Search for the cell housing the specified text and yield its [x, y] center coordinate. 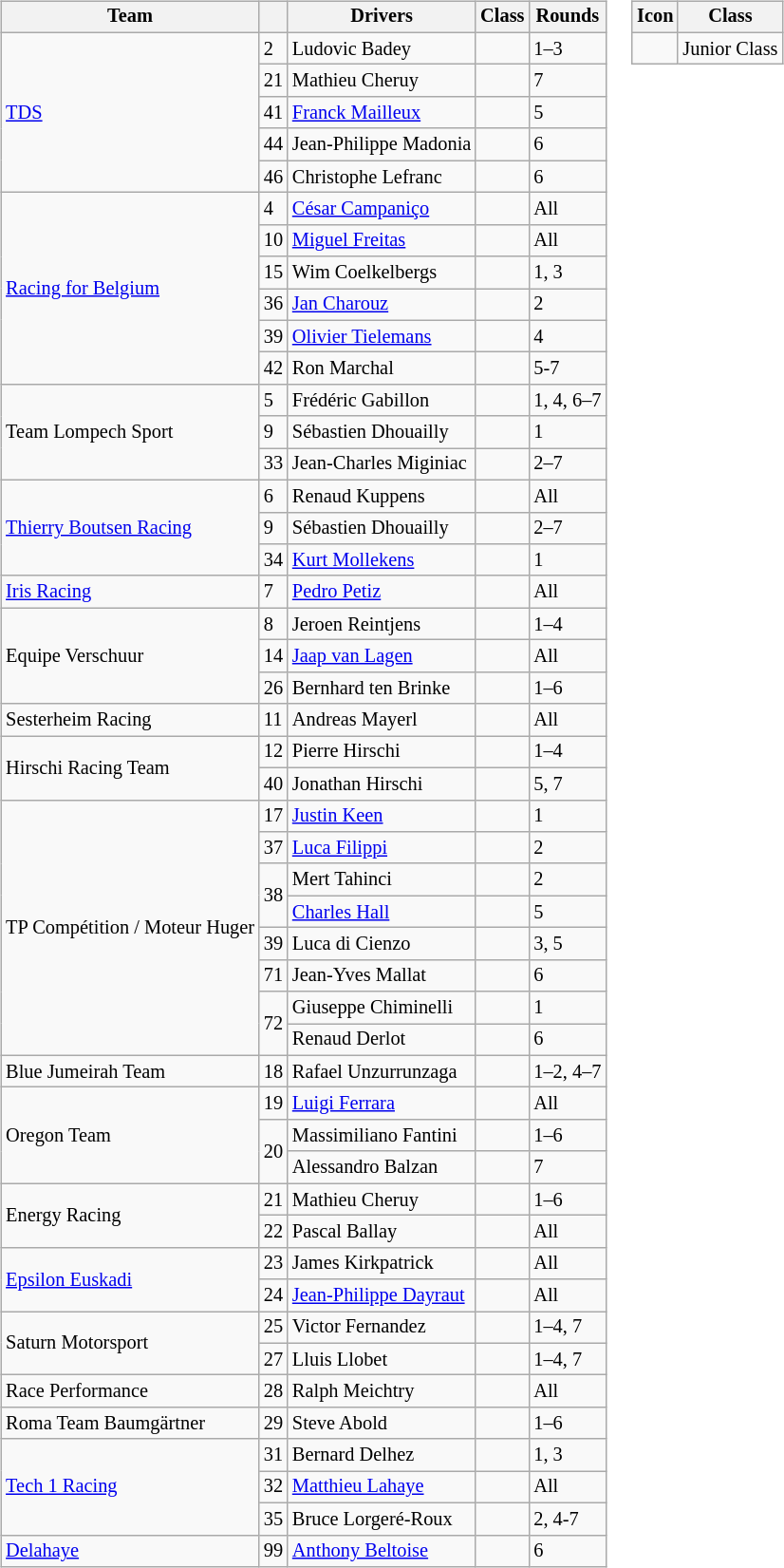
11 [273, 720]
Race Performance [130, 1391]
28 [273, 1391]
Jean-Philippe Madonia [382, 144]
Renaud Derlot [382, 1040]
31 [273, 1455]
Christophe Lefranc [382, 177]
37 [273, 848]
42 [273, 368]
29 [273, 1424]
Luca di Cienzo [382, 944]
Icon [655, 17]
Team [130, 17]
Renaud Kuppens [382, 496]
8 [273, 624]
Jean-Charles Miginiac [382, 464]
Frédéric Gabillon [382, 401]
Thierry Boutsen Racing [130, 528]
46 [273, 177]
Ron Marchal [382, 368]
34 [273, 560]
Jonathan Hirschi [382, 784]
12 [273, 752]
35 [273, 1519]
Andreas Mayerl [382, 720]
Justin Keen [382, 816]
Alessandro Balzan [382, 1167]
72 [273, 1024]
Team Lompech Sport [130, 433]
Pedro Petiz [382, 592]
Steve Abold [382, 1424]
10 [273, 240]
Massimiliano Fantini [382, 1136]
22 [273, 1232]
5-7 [568, 368]
Junior Class [730, 48]
14 [273, 656]
40 [273, 784]
Rounds [568, 17]
Luca Filippi [382, 848]
César Campaniço [382, 209]
Roma Team Baumgärtner [130, 1424]
5, 7 [568, 784]
Jan Charouz [382, 305]
Bruce Lorgeré-Roux [382, 1519]
Olivier Tielemans [382, 336]
1–3 [568, 48]
Kurt Mollekens [382, 560]
24 [273, 1295]
Miguel Freitas [382, 240]
Jean-Yves Mallat [382, 975]
2, 4-7 [568, 1519]
17 [273, 816]
Victor Fernandez [382, 1328]
James Kirkpatrick [382, 1263]
44 [273, 144]
Equipe Verschuur [130, 655]
Oregon Team [130, 1136]
33 [273, 464]
Mert Tahinci [382, 879]
38 [273, 895]
20 [273, 1151]
Delahaye [130, 1551]
Saturn Motorsport [130, 1343]
Ludovic Badey [382, 48]
Wim Coelkelbergs [382, 273]
3, 5 [568, 944]
Hirschi Racing Team [130, 767]
19 [273, 1104]
Jaap van Lagen [382, 656]
36 [273, 305]
Epsilon Euskadi [130, 1278]
Sesterheim Racing [130, 720]
71 [273, 975]
1, 4, 6–7 [568, 401]
Tech 1 Racing [130, 1487]
15 [273, 273]
Jean-Philippe Dayraut [382, 1295]
Lluis Llobet [382, 1359]
99 [273, 1551]
Energy Racing [130, 1216]
TDS [130, 112]
Franck Mailleux [382, 113]
Drivers [382, 17]
Luigi Ferrara [382, 1104]
Pascal Ballay [382, 1232]
Bernard Delhez [382, 1455]
Jeroen Reintjens [382, 624]
18 [273, 1071]
32 [273, 1487]
27 [273, 1359]
Charles Hall [382, 912]
Matthieu Lahaye [382, 1487]
Rafael Unzurrunzaga [382, 1071]
25 [273, 1328]
1–2, 4–7 [568, 1071]
Bernhard ten Brinke [382, 688]
Pierre Hirschi [382, 752]
26 [273, 688]
Anthony Beltoise [382, 1551]
Iris Racing [130, 592]
Racing for Belgium [130, 289]
Ralph Meichtry [382, 1391]
TP Compétition / Moteur Huger [130, 927]
41 [273, 113]
23 [273, 1263]
Blue Jumeirah Team [130, 1071]
Giuseppe Chiminelli [382, 1008]
